For the text-containing cell, return its midpoint in (X, Y) coordinate format. 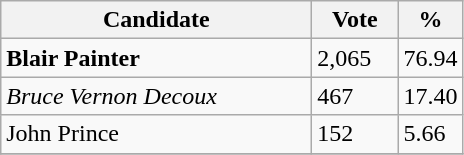
467 (355, 96)
Candidate (156, 20)
John Prince (156, 134)
76.94 (430, 58)
Bruce Vernon Decoux (156, 96)
% (430, 20)
Vote (355, 20)
Blair Painter (156, 58)
152 (355, 134)
17.40 (430, 96)
2,065 (355, 58)
5.66 (430, 134)
